From the cell containing the given text, extract its center point as (x, y) coordinate. 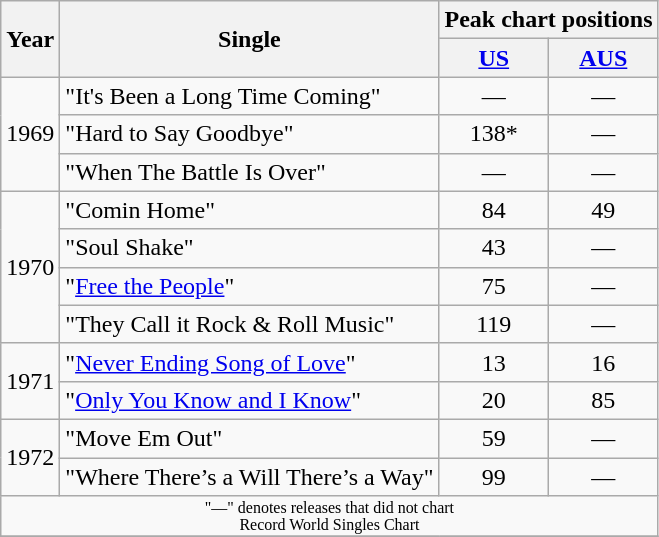
43 (494, 248)
1971 (30, 381)
1972 (30, 457)
119 (494, 324)
"Where There’s a Will There’s a Way" (250, 477)
138* (494, 134)
"Soul Shake" (250, 248)
"It's Been a Long Time Coming" (250, 96)
"Move Em Out" (250, 438)
Year (30, 39)
1969 (30, 134)
1970 (30, 267)
85 (604, 400)
16 (604, 362)
"When The Battle Is Over" (250, 172)
"Never Ending Song of Love" (250, 362)
"—" denotes releases that did not chart Record World Singles Chart (330, 516)
75 (494, 286)
"Free the People" (250, 286)
84 (494, 210)
"Comin Home" (250, 210)
49 (604, 210)
Single (250, 39)
US (494, 58)
20 (494, 400)
"Hard to Say Goodbye" (250, 134)
59 (494, 438)
13 (494, 362)
"They Call it Rock & Roll Music" (250, 324)
AUS (604, 58)
"Only You Know and I Know" (250, 400)
99 (494, 477)
Peak chart positions (548, 20)
